Find where the given text appears and provide that cell's center as [x, y] coordinate. 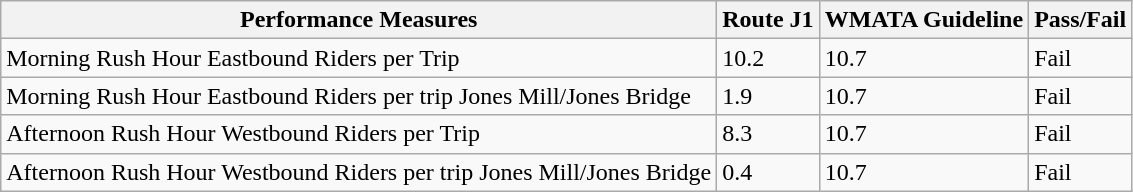
Morning Rush Hour Eastbound Riders per Trip [359, 58]
Morning Rush Hour Eastbound Riders per trip Jones Mill/Jones Bridge [359, 96]
WMATA Guideline [924, 20]
Afternoon Rush Hour Westbound Riders per Trip [359, 134]
1.9 [768, 96]
0.4 [768, 172]
8.3 [768, 134]
Performance Measures [359, 20]
10.2 [768, 58]
Afternoon Rush Hour Westbound Riders per trip Jones Mill/Jones Bridge [359, 172]
Route J1 [768, 20]
Pass/Fail [1080, 20]
